For the text-containing cell, return its midpoint in [X, Y] coordinate format. 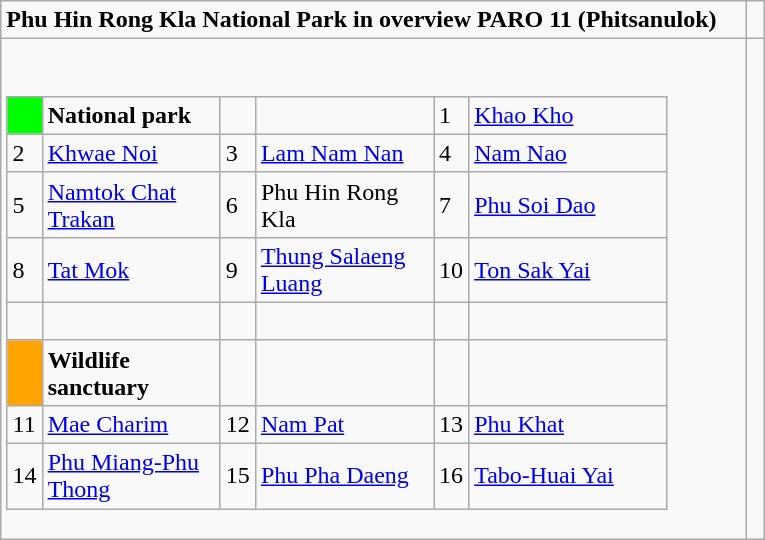
Phu Miang-Phu Thong [131, 476]
5 [24, 204]
1 [452, 115]
Phu Soi Dao [568, 204]
Phu Hin Rong Kla [344, 204]
15 [238, 476]
11 [24, 424]
4 [452, 153]
Tabo-Huai Yai [568, 476]
Khao Kho [568, 115]
Phu Khat [568, 424]
8 [24, 270]
Khwae Noi [131, 153]
Mae Charim [131, 424]
12 [238, 424]
6 [238, 204]
Wildlife sanctuary [131, 372]
16 [452, 476]
Nam Pat [344, 424]
Ton Sak Yai [568, 270]
Nam Nao [568, 153]
Tat Mok [131, 270]
7 [452, 204]
9 [238, 270]
Thung Salaeng Luang [344, 270]
14 [24, 476]
10 [452, 270]
National park [131, 115]
Phu Hin Rong Kla National Park in overview PARO 11 (Phitsanulok) [374, 20]
Phu Pha Daeng [344, 476]
13 [452, 424]
3 [238, 153]
Namtok Chat Trakan [131, 204]
2 [24, 153]
Lam Nam Nan [344, 153]
